Capture the cell that displays the provided text and extract its (x, y) central coordinate. 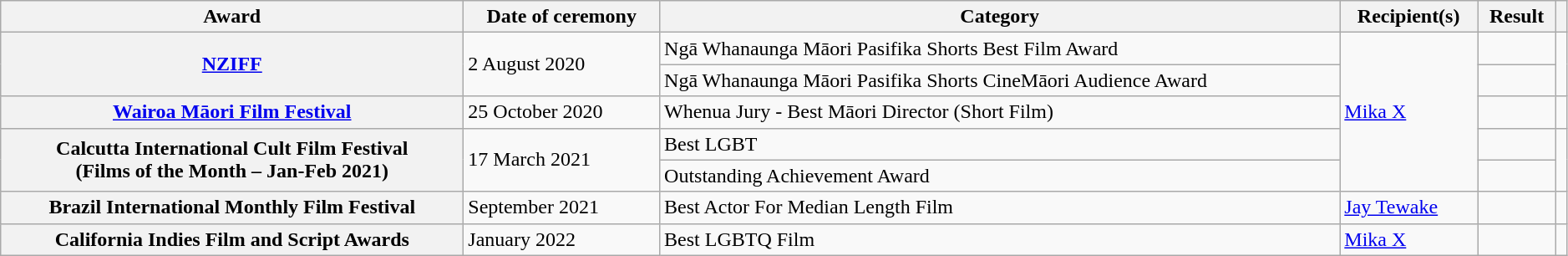
Whenua Jury - Best Māori Director (Short Film) (1000, 112)
2 August 2020 (561, 64)
Best Actor For Median Length Film (1000, 207)
25 October 2020 (561, 112)
Best LGBTQ Film (1000, 239)
Result (1516, 17)
Brazil International Monthly Film Festival (232, 207)
NZIFF (232, 64)
Wairoa Māori Film Festival (232, 112)
January 2022 (561, 239)
Award (232, 17)
Calcutta International Cult Film Festival(Films of the Month – Jan-Feb 2021) (232, 160)
17 March 2021 (561, 160)
Recipient(s) (1408, 17)
September 2021 (561, 207)
Outstanding Achievement Award (1000, 176)
Ngā Whanaunga Māori Pasifika Shorts CineMāori Audience Award (1000, 80)
Ngā Whanaunga Māori Pasifika Shorts Best Film Award (1000, 49)
Date of ceremony (561, 17)
Jay Tewake (1408, 207)
Category (1000, 17)
California Indies Film and Script Awards (232, 239)
Best LGBT (1000, 144)
